Output the (X, Y) coordinate of the center of the cell containing the given text.  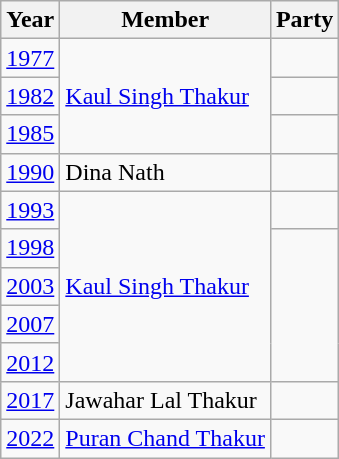
Party (304, 20)
1993 (30, 210)
2007 (30, 324)
2017 (30, 400)
Year (30, 20)
Dina Nath (166, 172)
1990 (30, 172)
1982 (30, 96)
1998 (30, 248)
2022 (30, 438)
Puran Chand Thakur (166, 438)
2003 (30, 286)
1977 (30, 58)
Member (166, 20)
1985 (30, 134)
Jawahar Lal Thakur (166, 400)
2012 (30, 362)
